Pinpoint the cell where the given text exists, returning its [x, y] midpoint coordinate. 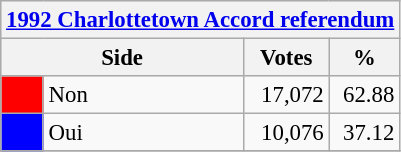
Side [122, 58]
37.12 [364, 133]
17,072 [286, 95]
10,076 [286, 133]
1992 Charlottetown Accord referendum [200, 20]
62.88 [364, 95]
Oui [143, 133]
% [364, 58]
Votes [286, 58]
Non [143, 95]
